Return the [X, Y] coordinate for the center point of the cell that contains the specified text.  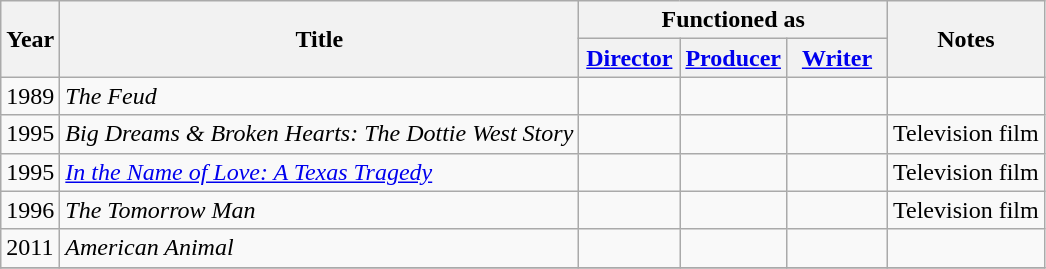
Notes [966, 39]
Big Dreams & Broken Hearts: The Dottie West Story [320, 134]
Writer [836, 58]
Functioned as [734, 20]
The Feud [320, 96]
Year [30, 39]
Producer [734, 58]
1989 [30, 96]
The Tomorrow Man [320, 210]
American Animal [320, 248]
Director [630, 58]
In the Name of Love: A Texas Tragedy [320, 172]
Title [320, 39]
2011 [30, 248]
1996 [30, 210]
